From the cell containing the given text, extract its center point as (x, y) coordinate. 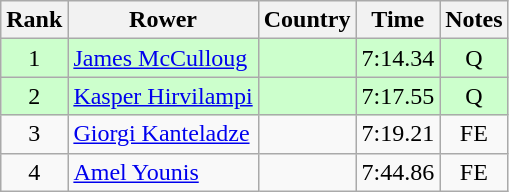
Amel Younis (163, 172)
3 (34, 134)
4 (34, 172)
7:14.34 (398, 58)
James McCulloug (163, 58)
Notes (474, 20)
Country (307, 20)
7:19.21 (398, 134)
2 (34, 96)
Rank (34, 20)
Kasper Hirvilampi (163, 96)
7:17.55 (398, 96)
7:44.86 (398, 172)
Giorgi Kanteladze (163, 134)
Time (398, 20)
1 (34, 58)
Rower (163, 20)
